Locate the cell with the specified text and output its [X, Y] center coordinate. 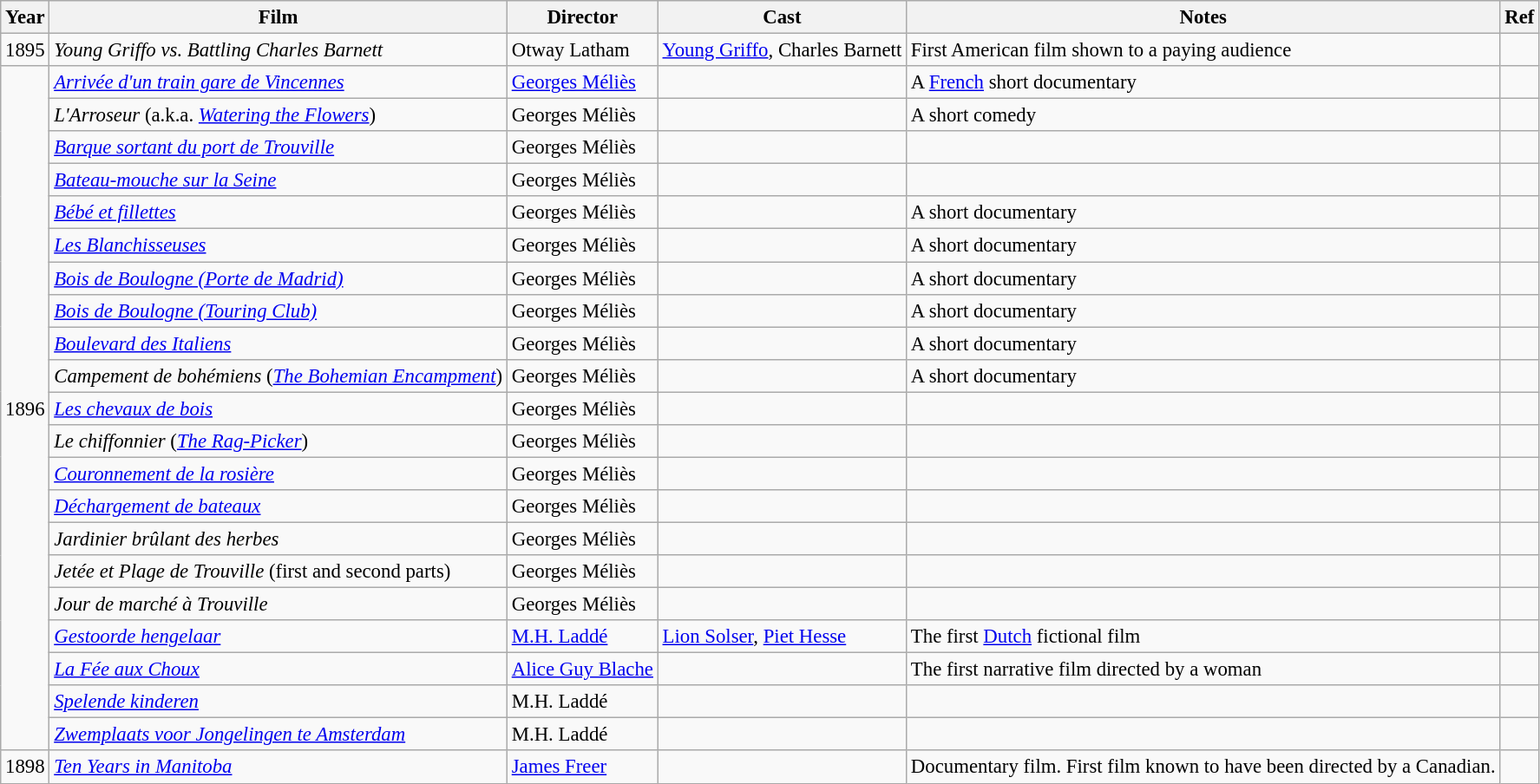
Boulevard des Italiens [279, 343]
Bébé et fillettes [279, 212]
Young Griffo, Charles Barnett [782, 50]
Jardinier brûlant des herbes [279, 539]
Young Griffo vs. Battling Charles Barnett [279, 50]
James Freer [582, 768]
Bateau-mouche sur la Seine [279, 180]
First American film shown to a paying audience [1203, 50]
Spelende kinderen [279, 702]
Year [25, 17]
Film [279, 17]
Bois de Boulogne (Touring Club) [279, 310]
Couronnement de la rosière [279, 474]
Déchargement de bateaux [279, 506]
1896 [25, 408]
Documentary film. First film known to have been directed by a Canadian. [1203, 768]
The first narrative film directed by a woman [1203, 670]
Gestoorde hengelaar [279, 637]
Barque sortant du port de Trouville [279, 147]
1895 [25, 50]
Lion Solser, Piet Hesse [782, 637]
1898 [25, 768]
A short comedy [1203, 115]
Director [582, 17]
Le chiffonnier (The Rag-Picker) [279, 441]
The first Dutch fictional film [1203, 637]
Zwemplaats voor Jongelingen te Amsterdam [279, 735]
Arrivée d'un train gare de Vincennes [279, 82]
Otway Latham [582, 50]
Alice Guy Blache [582, 670]
Ref [1520, 17]
Bois de Boulogne (Porte de Madrid) [279, 278]
Jetée et Plage de Trouville (first and second parts) [279, 572]
Ten Years in Manitoba [279, 768]
La Fée aux Choux [279, 670]
Cast [782, 17]
Campement de bohémiens (The Bohemian Encampment) [279, 376]
A French short documentary [1203, 82]
L'Arroseur (a.k.a. Watering the Flowers) [279, 115]
Jour de marché à Trouville [279, 604]
Les chevaux de bois [279, 408]
Notes [1203, 17]
Les Blanchisseuses [279, 245]
